Pinpoint the cell where the given text exists, returning its (x, y) midpoint coordinate. 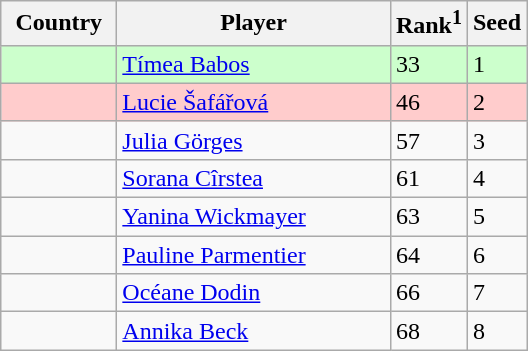
Tímea Babos (254, 64)
Country (59, 24)
Rank1 (428, 24)
3 (496, 140)
66 (428, 293)
4 (496, 178)
6 (496, 255)
1 (496, 64)
Julia Görges (254, 140)
8 (496, 331)
Océane Dodin (254, 293)
Sorana Cîrstea (254, 178)
7 (496, 293)
61 (428, 178)
Seed (496, 24)
33 (428, 64)
Lucie Šafářová (254, 102)
64 (428, 255)
Pauline Parmentier (254, 255)
2 (496, 102)
63 (428, 217)
Annika Beck (254, 331)
Yanina Wickmayer (254, 217)
46 (428, 102)
68 (428, 331)
5 (496, 217)
Player (254, 24)
57 (428, 140)
